Find where the given text appears and provide that cell's center as [X, Y] coordinate. 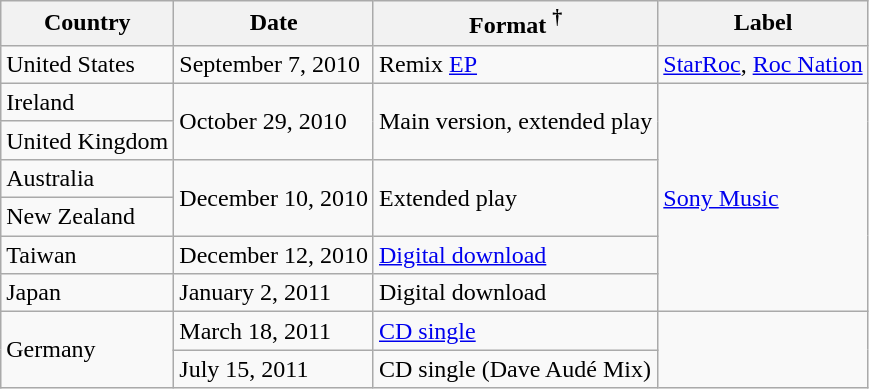
January 2, 2011 [274, 293]
Australia [88, 178]
Sony Music [763, 197]
Japan [88, 293]
Germany [88, 350]
March 18, 2011 [274, 331]
Extended play [515, 197]
Country [88, 24]
Taiwan [88, 255]
December 12, 2010 [274, 255]
United Kingdom [88, 140]
Main version, extended play [515, 121]
New Zealand [88, 217]
September 7, 2010 [274, 64]
CD single (Dave Audé Mix) [515, 369]
Ireland [88, 102]
October 29, 2010 [274, 121]
Date [274, 24]
Label [763, 24]
Format † [515, 24]
CD single [515, 331]
December 10, 2010 [274, 197]
July 15, 2011 [274, 369]
United States [88, 64]
StarRoc, Roc Nation [763, 64]
Remix EP [515, 64]
